Scan for the cell matching the given text and deliver its [X, Y] coordinate at center. 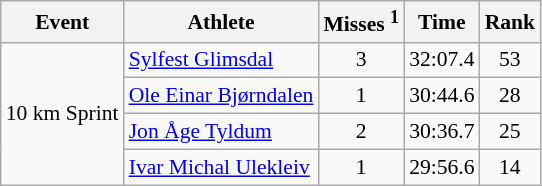
53 [510, 60]
32:07.4 [442, 60]
Athlete [222, 22]
10 km Sprint [62, 113]
Ole Einar Bjørndalen [222, 96]
30:36.7 [442, 132]
Ivar Michal Ulekleiv [222, 167]
Time [442, 22]
25 [510, 132]
30:44.6 [442, 96]
29:56.6 [442, 167]
2 [361, 132]
Jon Åge Tyldum [222, 132]
14 [510, 167]
Sylfest Glimsdal [222, 60]
Rank [510, 22]
Misses 1 [361, 22]
3 [361, 60]
28 [510, 96]
Event [62, 22]
